Return the [x, y] coordinate for the center point of the cell that contains the specified text.  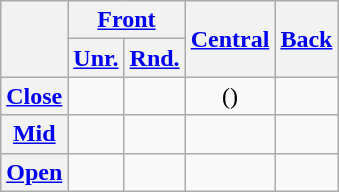
Close [34, 96]
Central [230, 39]
Back [306, 39]
Mid [34, 134]
Front [126, 20]
Unr. [96, 58]
Rnd. [154, 58]
Open [34, 172]
() [230, 96]
